Identify which cell holds the provided text, then report its (X, Y) central coordinate. 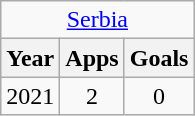
Goals (159, 58)
Year (30, 58)
Serbia (98, 20)
Apps (92, 58)
2 (92, 96)
0 (159, 96)
2021 (30, 96)
